Extract the (X, Y) coordinate from the center of the cell holding the provided text.  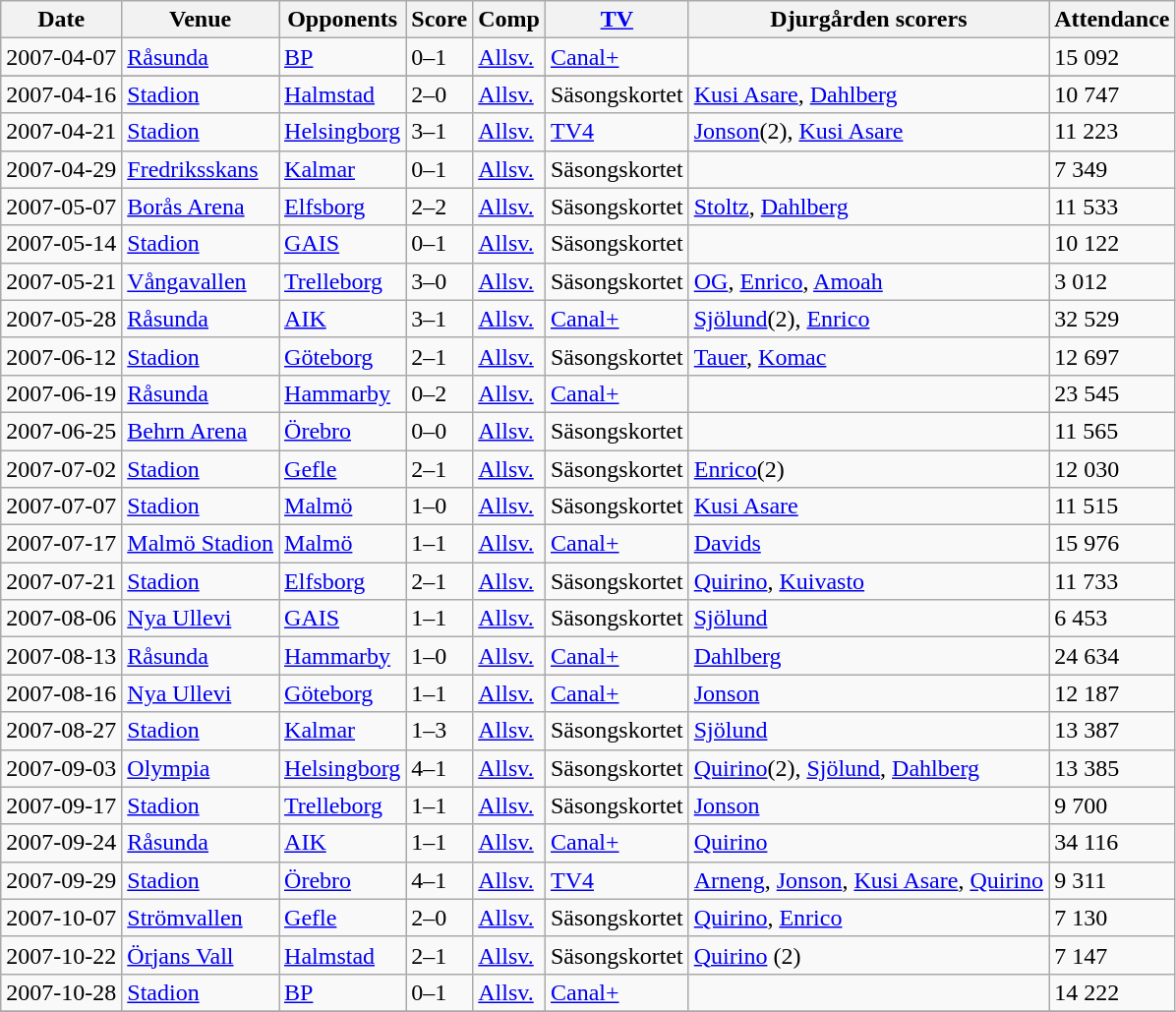
0–0 (440, 431)
Sjölund(2), Enrico (868, 319)
2007-08-13 (61, 656)
2007-08-06 (61, 619)
Score (440, 20)
0–2 (440, 393)
13 387 (1112, 731)
11 733 (1112, 581)
2007-10-22 (61, 955)
2007-05-07 (61, 207)
10 122 (1112, 244)
7 349 (1112, 169)
Arneng, Jonson, Kusi Asare, Quirino (868, 880)
Vångavallen (201, 281)
3–0 (440, 281)
9 311 (1112, 880)
Opponents (342, 20)
2007-09-24 (61, 843)
23 545 (1112, 393)
Jonson(2), Kusi Asare (868, 132)
11 223 (1112, 132)
7 147 (1112, 955)
Stoltz, Dahlberg (868, 207)
Comp (509, 20)
Dahlberg (868, 656)
34 116 (1112, 843)
2007-06-12 (61, 356)
2007-09-17 (61, 805)
12 697 (1112, 356)
Tauer, Komac (868, 356)
2007-05-14 (61, 244)
11 533 (1112, 207)
6 453 (1112, 619)
Quirino(2), Sjölund, Dahlberg (868, 768)
2007-08-27 (61, 731)
3 012 (1112, 281)
2007-05-28 (61, 319)
OG, Enrico, Amoah (868, 281)
11 565 (1112, 431)
2007-10-07 (61, 918)
2007-05-21 (61, 281)
2007-04-16 (61, 94)
2007-07-02 (61, 469)
Olympia (201, 768)
Örjans Vall (201, 955)
Enrico(2) (868, 469)
2007-07-17 (61, 544)
Behrn Arena (201, 431)
Quirino, Kuivasto (868, 581)
2007-09-03 (61, 768)
2–2 (440, 207)
32 529 (1112, 319)
Quirino (868, 843)
Quirino, Enrico (868, 918)
Djurgården scorers (868, 20)
Davids (868, 544)
2007-09-29 (61, 880)
Fredriksskans (201, 169)
24 634 (1112, 656)
2007-07-07 (61, 506)
12 187 (1112, 693)
Date (61, 20)
14 222 (1112, 992)
7 130 (1112, 918)
2007-06-25 (61, 431)
2007-04-07 (61, 57)
11 515 (1112, 506)
9 700 (1112, 805)
Strömvallen (201, 918)
12 030 (1112, 469)
2007-07-21 (61, 581)
Malmö Stadion (201, 544)
Kusi Asare, Dahlberg (868, 94)
TV (617, 20)
Venue (201, 20)
2007-04-29 (61, 169)
15 976 (1112, 544)
2007-08-16 (61, 693)
15 092 (1112, 57)
2007-10-28 (61, 992)
13 385 (1112, 768)
Quirino (2) (868, 955)
1–3 (440, 731)
Kusi Asare (868, 506)
Attendance (1112, 20)
2007-06-19 (61, 393)
2007-04-21 (61, 132)
10 747 (1112, 94)
Borås Arena (201, 207)
